Return (X, Y) of the center of cell containing provided text 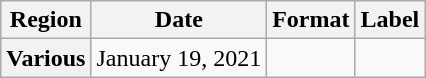
Label (390, 20)
Format (311, 20)
Various (46, 58)
Date (179, 20)
Region (46, 20)
January 19, 2021 (179, 58)
